Output the [x, y] coordinate of the center of the cell containing the given text.  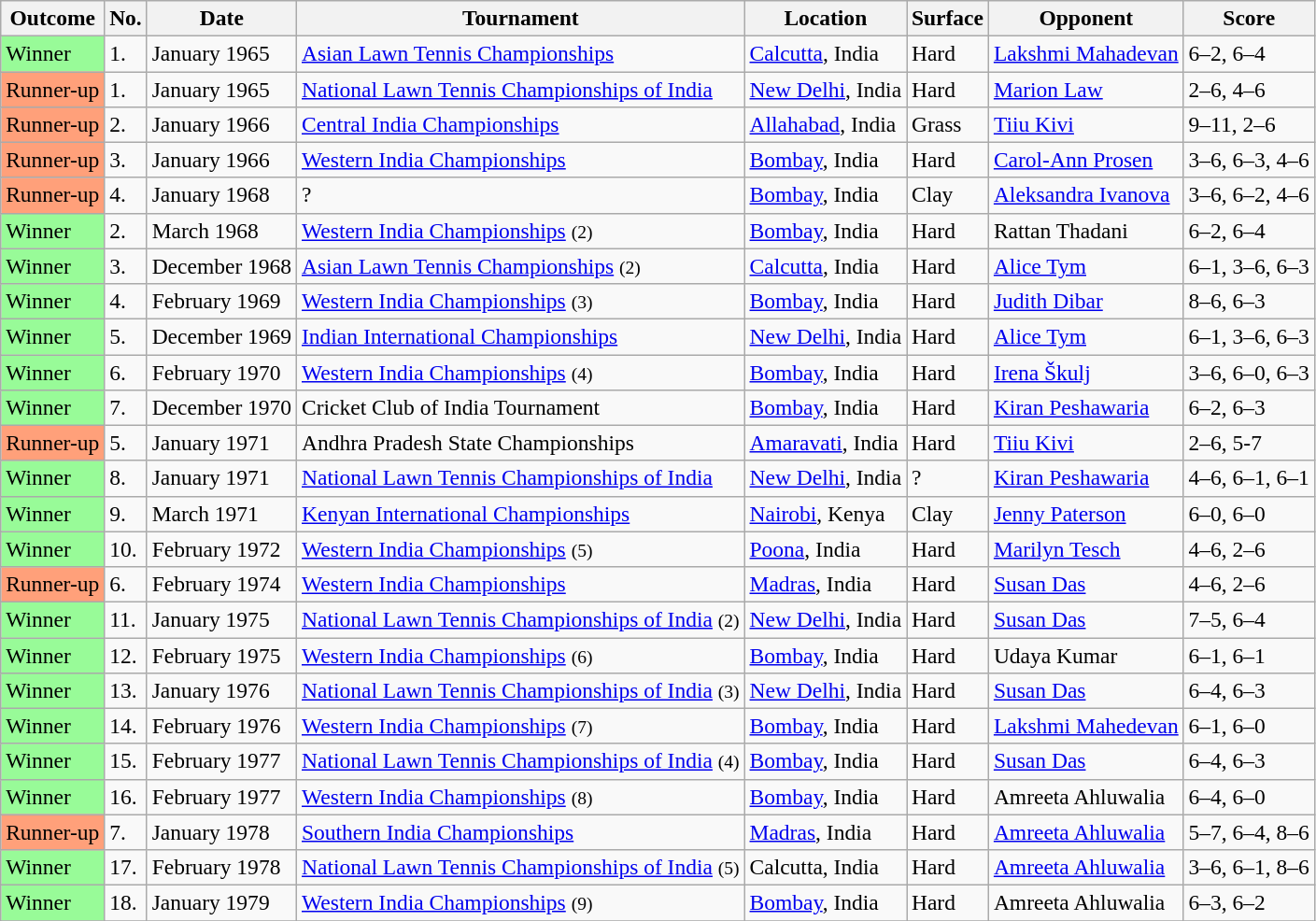
Marion Law [1085, 89]
National Lawn Tennis Championships of India (3) [521, 690]
10. [125, 549]
Kenyan International Championships [521, 514]
Western India Championships (6) [521, 655]
Carol-Ann Prosen [1085, 160]
January 1968 [221, 195]
Western India Championships (4) [521, 372]
Outcome [52, 18]
9. [125, 514]
6–3, 6–2 [1249, 902]
Central India Championships [521, 124]
Indian International Championships [521, 336]
February 1972 [221, 549]
Rattan Thadani [1085, 231]
6–0, 6–0 [1249, 514]
Nairobi, Kenya [826, 514]
Lakshmi Mahedevan [1085, 726]
Opponent [1085, 18]
11. [125, 619]
14. [125, 726]
Location [826, 18]
Udaya Kumar [1085, 655]
Asian Lawn Tennis Championships (2) [521, 266]
National Lawn Tennis Championships of India (2) [521, 619]
Poona, India [826, 549]
January 1978 [221, 832]
Jenny Paterson [1085, 514]
3–6, 6–3, 4–6 [1249, 160]
2–6, 4–6 [1249, 89]
January 1976 [221, 690]
National Lawn Tennis Championships of India (4) [521, 761]
December 1968 [221, 266]
January 1975 [221, 619]
Tournament [521, 18]
Western India Championships (7) [521, 726]
18. [125, 902]
Western India Championships (8) [521, 797]
Amaravati, India [826, 443]
8–6, 6–3 [1249, 301]
8. [125, 478]
February 1969 [221, 301]
Andhra Pradesh State Championships [521, 443]
13. [125, 690]
March 1971 [221, 514]
6–2, 6–3 [1249, 407]
Allahabad, India [826, 124]
Cricket Club of India Tournament [521, 407]
December 1970 [221, 407]
3–6, 6–2, 4–6 [1249, 195]
March 1968 [221, 231]
Western India Championships (2) [521, 231]
Judith Dibar [1085, 301]
National Lawn Tennis Championships of India (5) [521, 867]
Marilyn Tesch [1085, 549]
6–1, 6–0 [1249, 726]
Score [1249, 18]
7–5, 6–4 [1249, 619]
9–11, 2–6 [1249, 124]
2–6, 5-7 [1249, 443]
4–6, 6–1, 6–1 [1249, 478]
6–4, 6–0 [1249, 797]
No. [125, 18]
17. [125, 867]
12. [125, 655]
Lakshmi Mahadevan [1085, 53]
February 1970 [221, 372]
Western India Championships (5) [521, 549]
Irena Škulj [1085, 372]
Surface [948, 18]
February 1975 [221, 655]
February 1978 [221, 867]
16. [125, 797]
15. [125, 761]
Western India Championships (9) [521, 902]
January 1979 [221, 902]
6–1, 6–1 [1249, 655]
3–6, 6–1, 8–6 [1249, 867]
February 1976 [221, 726]
Western India Championships (3) [521, 301]
Aleksandra Ivanova [1085, 195]
3–6, 6–0, 6–3 [1249, 372]
February 1974 [221, 584]
Southern India Championships [521, 832]
Asian Lawn Tennis Championships [521, 53]
Grass [948, 124]
December 1969 [221, 336]
5–7, 6–4, 8–6 [1249, 832]
Date [221, 18]
